Find where the given text appears and provide that cell's center as (X, Y) coordinate. 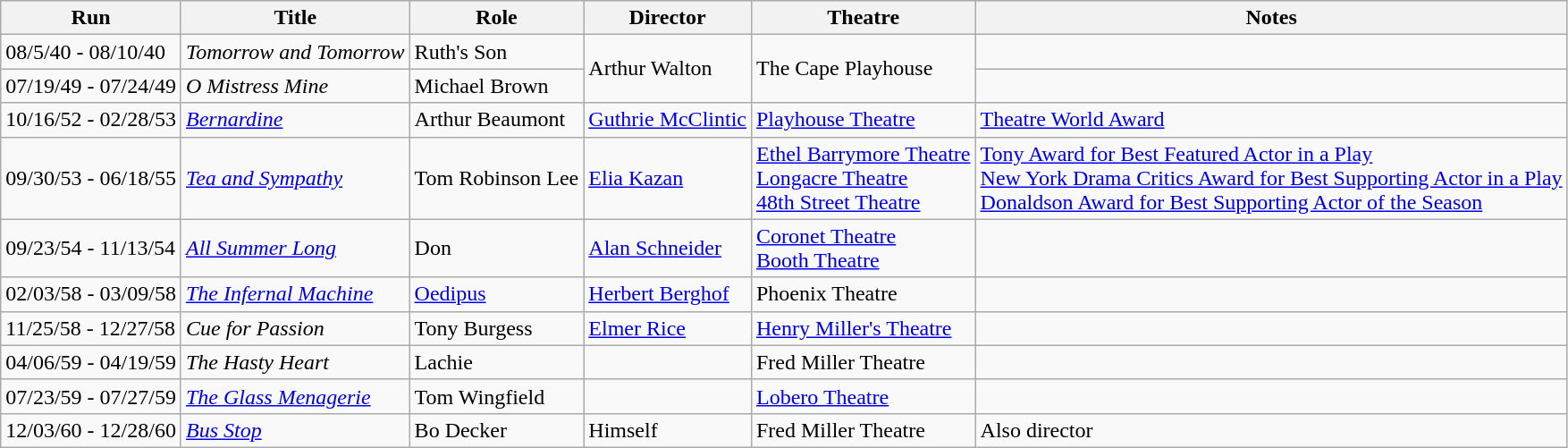
Bernardine (295, 120)
Henry Miller's Theatre (864, 328)
Ruth's Son (497, 52)
Playhouse Theatre (864, 120)
09/30/53 - 06/18/55 (91, 178)
Notes (1271, 18)
O Mistress Mine (295, 86)
Run (91, 18)
Bus Stop (295, 430)
04/06/59 - 04/19/59 (91, 362)
Oedipus (497, 294)
Arthur Beaumont (497, 120)
12/03/60 - 12/28/60 (91, 430)
09/23/54 - 11/13/54 (91, 249)
Lachie (497, 362)
Guthrie McClintic (668, 120)
Phoenix Theatre (864, 294)
Elia Kazan (668, 178)
Tomorrow and Tomorrow (295, 52)
Bo Decker (497, 430)
The Glass Menagerie (295, 396)
The Cape Playhouse (864, 69)
10/16/52 - 02/28/53 (91, 120)
Tom Robinson Lee (497, 178)
Theatre World Award (1271, 120)
Also director (1271, 430)
Coronet TheatreBooth Theatre (864, 249)
07/19/49 - 07/24/49 (91, 86)
11/25/58 - 12/27/58 (91, 328)
The Hasty Heart (295, 362)
Herbert Berghof (668, 294)
Alan Schneider (668, 249)
Tea and Sympathy (295, 178)
Theatre (864, 18)
02/03/58 - 03/09/58 (91, 294)
Arthur Walton (668, 69)
08/5/40 - 08/10/40 (91, 52)
Role (497, 18)
Don (497, 249)
Cue for Passion (295, 328)
07/23/59 - 07/27/59 (91, 396)
Elmer Rice (668, 328)
The Infernal Machine (295, 294)
Michael Brown (497, 86)
Ethel Barrymore TheatreLongacre Theatre48th Street Theatre (864, 178)
Title (295, 18)
Tony Burgess (497, 328)
Lobero Theatre (864, 396)
Director (668, 18)
Tom Wingfield (497, 396)
All Summer Long (295, 249)
Himself (668, 430)
